Capture the cell that displays the provided text and extract its (x, y) central coordinate. 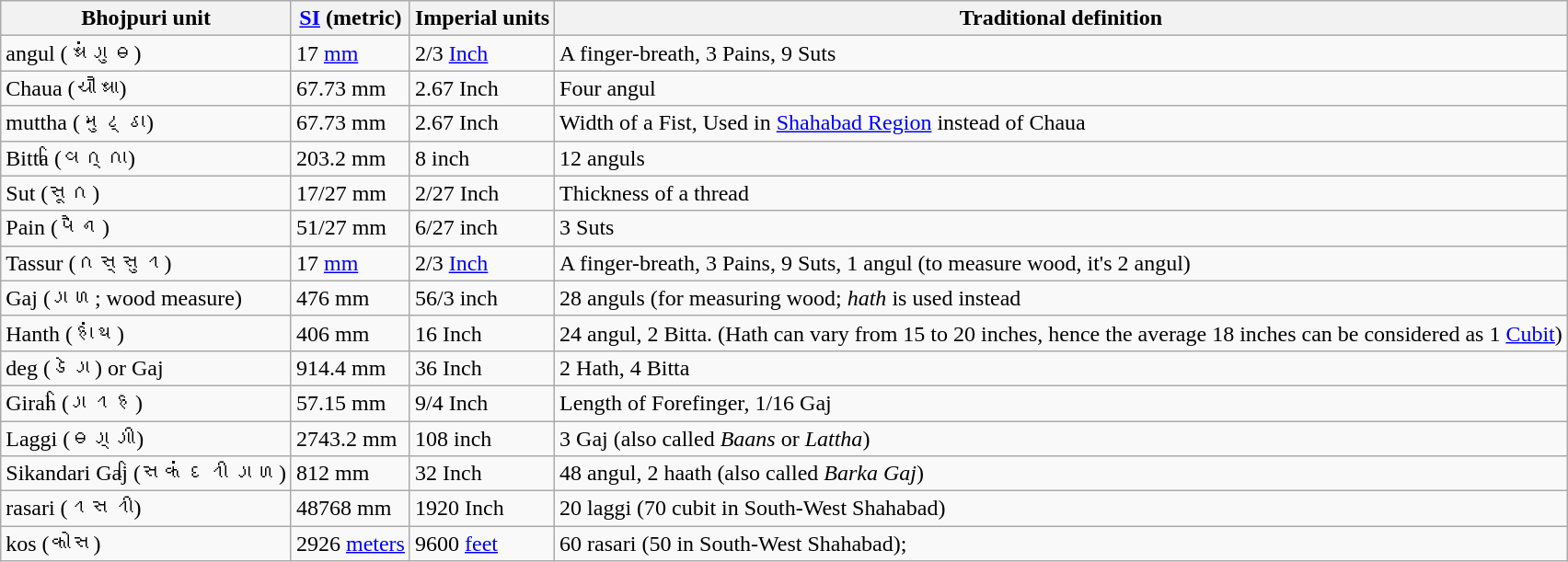
8 inch (482, 158)
24 angul, 2 Bitta. (Hath can vary from 15 to 20 inches, hence the average 18 inches can be considered as 1 Cubit) (1062, 333)
203.2 mm (350, 158)
2 Hath, 4 Bitta (1062, 368)
9600 feet (482, 544)
Imperial units (482, 18)
108 inch (482, 439)
Bhojpuri unit (146, 18)
Girah (𑂏𑂱𑂩𑂯) (146, 403)
6/27 inch (482, 228)
60 rasari (50 in South-West Shahabad); (1062, 544)
406 mm (350, 333)
Pain (𑂣𑂶𑂢) (146, 228)
Thickness of a thread (1062, 193)
Four angul (1062, 88)
Tassur (𑂞𑂮𑂹𑂮𑂳𑂩) (146, 263)
48768 mm (350, 509)
Traditional definition (1062, 18)
3 Suts (1062, 228)
51/27 mm (350, 228)
914.4 mm (350, 368)
deg (𑂙𑂵𑂏) or Gaj (146, 368)
A finger-breath, 3 Pains, 9 Suts (1062, 53)
Chaua (𑂒𑂸𑂄) (146, 88)
Sikandari Gaj (𑂮𑂱𑂍𑂁𑂠𑂩𑂲 𑂏𑂔) (146, 474)
16 Inch (482, 333)
SI (metric) (350, 18)
2926 meters (350, 544)
17/27 mm (350, 193)
angul (𑂃𑂁𑂏𑂳𑂪) (146, 53)
Hanth (𑂯𑂰𑂁𑂟) (146, 333)
2/27 Inch (482, 193)
32 Inch (482, 474)
12 anguls (1062, 158)
3 Gaj (also called Baans or Lattha) (1062, 439)
muttha (𑂧𑂳𑂗𑂹𑂘𑂰) (146, 123)
A finger-breath, 3 Pains, 9 Suts, 1 angul (to measure wood, it's 2 angul) (1062, 263)
rasari (𑂩𑂮𑂩𑂲) (146, 509)
36 Inch (482, 368)
57.15 mm (350, 403)
Width of a Fist, Used in Shahabad Region instead of Chaua (1062, 123)
kos (𑂍𑂷𑂮) (146, 544)
Sut (𑂮𑂴𑂞) (146, 193)
28 anguls (for measuring wood; hath is used instead (1062, 298)
48 angul, 2 haath (also called Barka Gaj) (1062, 474)
20 laggi (70 cubit in South-West Shahabad) (1062, 509)
Length of Forefinger, 1/16 Gaj (1062, 403)
2743.2 mm (350, 439)
812 mm (350, 474)
56/3 inch (482, 298)
476 mm (350, 298)
Bitta (𑂥𑂱𑂞𑂹𑂞𑂰) (146, 158)
1920 Inch (482, 509)
Laggi (𑂪𑂏𑂹𑂏𑂲) (146, 439)
9/4 Inch (482, 403)
Gaj (𑂏𑂔; wood measure) (146, 298)
